Find where the given text appears and provide that cell's center as (X, Y) coordinate. 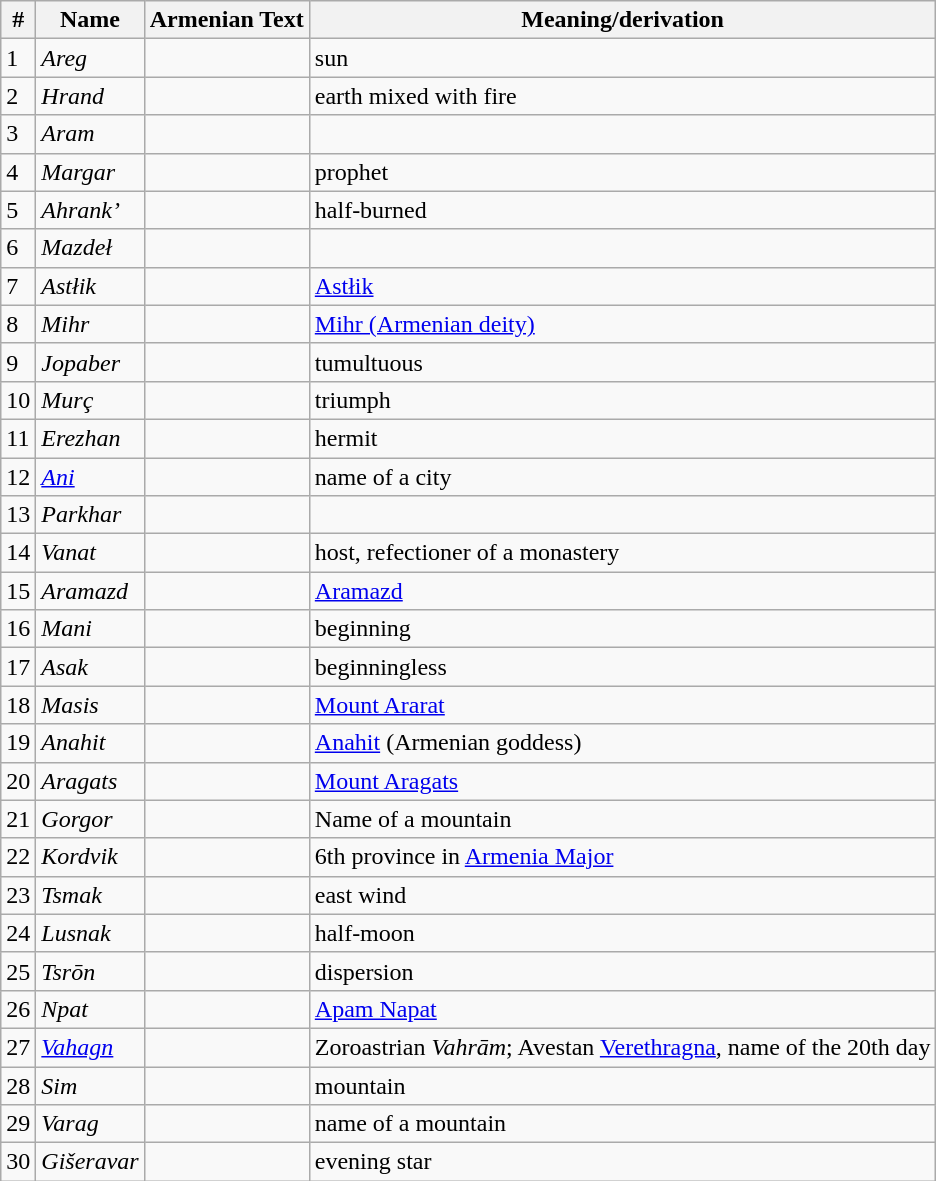
15 (18, 591)
Aram (90, 134)
Asak (90, 667)
east wind (622, 895)
mountain (622, 1085)
name of a mountain (622, 1124)
beginning (622, 629)
22 (18, 857)
Zoroastrian Vahrām; Avestan Verethragna, name of the 20th day (622, 1047)
name of a city (622, 477)
Gorgor (90, 819)
14 (18, 553)
3 (18, 134)
5 (18, 210)
Mani (90, 629)
beginningless (622, 667)
Jopaber (90, 362)
Mount Ararat (622, 705)
16 (18, 629)
Vahagn (90, 1047)
24 (18, 933)
26 (18, 1009)
2 (18, 96)
Meaning/derivation (622, 20)
Mihr (Armenian deity) (622, 324)
Name of a mountain (622, 819)
13 (18, 515)
6 (18, 248)
23 (18, 895)
9 (18, 362)
4 (18, 172)
10 (18, 400)
8 (18, 324)
hermit (622, 438)
Tsrōn (90, 971)
30 (18, 1162)
Erezhan (90, 438)
1 (18, 58)
Tsmak (90, 895)
Armenian Text (226, 20)
Sim (90, 1085)
Masis (90, 705)
Apam Napat (622, 1009)
Name (90, 20)
Lusnak (90, 933)
11 (18, 438)
# (18, 20)
evening star (622, 1162)
sun (622, 58)
Anahit (Armenian goddess) (622, 743)
triumph (622, 400)
Kordvik (90, 857)
Aragats (90, 781)
Hrand (90, 96)
Ani (90, 477)
Murç (90, 400)
Vanat (90, 553)
Parkhar (90, 515)
17 (18, 667)
12 (18, 477)
Mazdeł (90, 248)
half-moon (622, 933)
28 (18, 1085)
Areg (90, 58)
Ahrank’ (90, 210)
6th province in Armenia Major (622, 857)
29 (18, 1124)
20 (18, 781)
25 (18, 971)
18 (18, 705)
Mihr (90, 324)
tumultuous (622, 362)
dispersion (622, 971)
Npat (90, 1009)
Mount Aragats (622, 781)
19 (18, 743)
host, refectioner of a monastery (622, 553)
7 (18, 286)
21 (18, 819)
27 (18, 1047)
earth mixed with fire (622, 96)
Varag (90, 1124)
Gišeravar (90, 1162)
Margar (90, 172)
prophet (622, 172)
Anahit (90, 743)
half-burned (622, 210)
